Extract the [x, y] coordinate from the center of the cell holding the provided text.  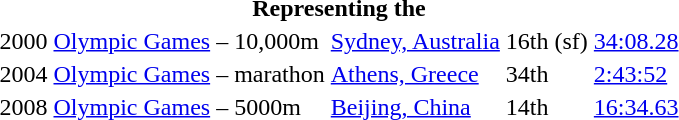
Sydney, Australia [415, 41]
Athens, Greece [415, 74]
Olympic Games – 10,000m [189, 41]
34th [546, 74]
Olympic Games – marathon [189, 74]
16th (sf) [546, 41]
